Identify which cell holds the provided text, then report its (x, y) central coordinate. 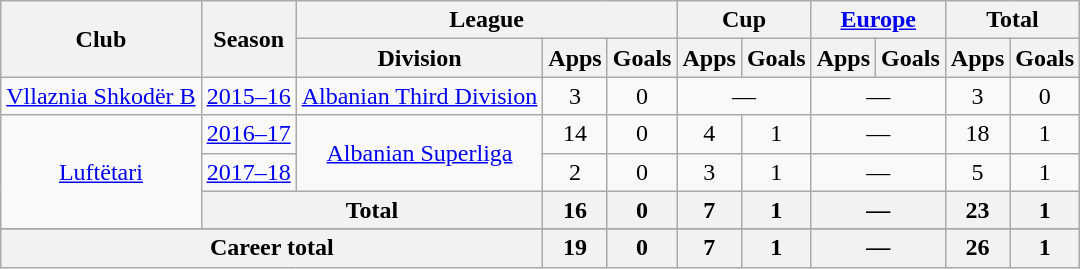
League (486, 20)
14 (575, 134)
5 (977, 172)
Albanian Third Division (420, 96)
Season (248, 39)
18 (977, 134)
Career total (272, 248)
2016–17 (248, 134)
Europe (878, 20)
2015–16 (248, 96)
Albanian Superliga (420, 153)
Luftëtari (101, 172)
4 (709, 134)
Vllaznia Shkodër B (101, 96)
Division (420, 58)
23 (977, 210)
2017–18 (248, 172)
26 (977, 248)
19 (575, 248)
16 (575, 210)
Club (101, 39)
2 (575, 172)
Cup (744, 20)
